Return (X, Y) of the center of cell containing provided text 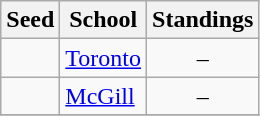
Toronto (104, 58)
Seed (30, 20)
Standings (203, 20)
McGill (104, 96)
School (104, 20)
